Provide the [X, Y] coordinate of the cell's center where the given text is located.  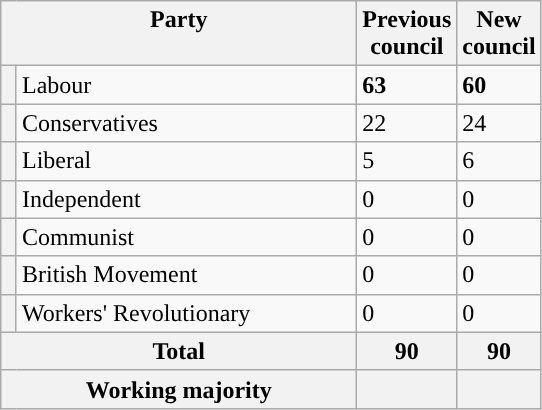
60 [499, 85]
22 [407, 123]
Liberal [186, 161]
British Movement [186, 275]
Independent [186, 199]
Communist [186, 237]
Conservatives [186, 123]
63 [407, 85]
Working majority [179, 389]
New council [499, 34]
Total [179, 351]
Party [179, 34]
Workers' Revolutionary [186, 313]
Previous council [407, 34]
6 [499, 161]
Labour [186, 85]
24 [499, 123]
5 [407, 161]
